Identify which cell holds the provided text, then report its (x, y) central coordinate. 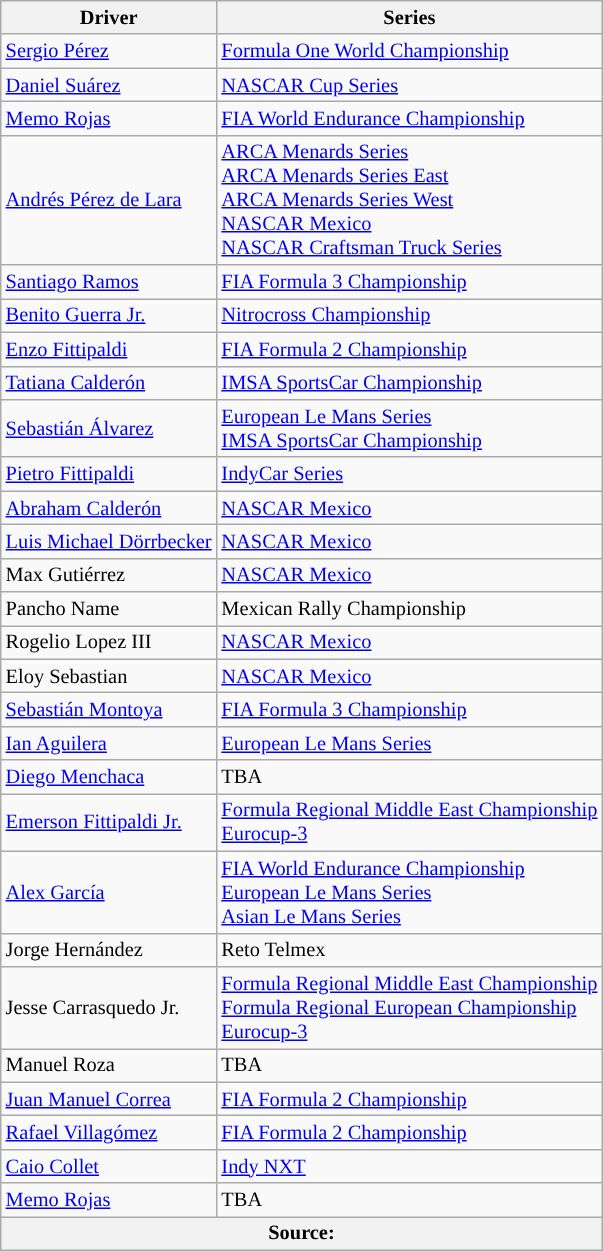
Manuel Roza (109, 1065)
ARCA Menards SeriesARCA Menards Series EastARCA Menards Series WestNASCAR MexicoNASCAR Craftsman Truck Series (410, 200)
Caio Collet (109, 1166)
FIA World Endurance ChampionshipEuropean Le Mans SeriesAsian Le Mans Series (410, 892)
Source: (302, 1233)
Daniel Suárez (109, 85)
Luis Michael Dörrbecker (109, 541)
Diego Menchaca (109, 777)
Formula Regional Middle East ChampionshipEurocup-3 (410, 822)
Sebastián Montoya (109, 709)
Ian Aguilera (109, 743)
Sebastián Álvarez (109, 428)
European Le Mans Series (410, 743)
Pietro Fittipaldi (109, 474)
Alex García (109, 892)
Sergio Pérez (109, 51)
Andrés Pérez de Lara (109, 200)
Nitrocross Championship (410, 315)
Indy NXT (410, 1166)
Rafael Villagómez (109, 1132)
Formula Regional Middle East ChampionshipFormula Regional European ChampionshipEurocup-3 (410, 1007)
NASCAR Cup Series (410, 85)
Juan Manuel Correa (109, 1099)
IMSA SportsCar Championship (410, 383)
Mexican Rally Championship (410, 609)
Pancho Name (109, 609)
Reto Telmex (410, 950)
Emerson Fittipaldi Jr. (109, 822)
European Le Mans SeriesIMSA SportsCar Championship (410, 428)
Jorge Hernández (109, 950)
Jesse Carrasquedo Jr. (109, 1007)
Enzo Fittipaldi (109, 349)
Max Gutiérrez (109, 575)
Eloy Sebastian (109, 676)
FIA World Endurance Championship (410, 118)
Driver (109, 17)
Tatiana Calderón (109, 383)
IndyCar Series (410, 474)
Series (410, 17)
Formula One World Championship (410, 51)
Rogelio Lopez III (109, 642)
Abraham Calderón (109, 508)
Santiago Ramos (109, 282)
Benito Guerra Jr. (109, 315)
